Capture the cell that displays the provided text and extract its [X, Y] central coordinate. 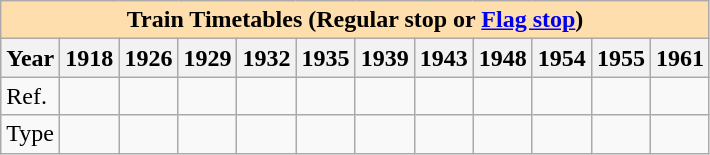
1926 [148, 58]
Ref. [30, 96]
1935 [326, 58]
1918 [90, 58]
1948 [502, 58]
Year [30, 58]
1954 [562, 58]
1929 [208, 58]
Train Timetables (Regular stop or Flag stop) [356, 20]
1961 [680, 58]
1943 [444, 58]
1932 [266, 58]
Type [30, 134]
1939 [384, 58]
1955 [620, 58]
